Output the [X, Y] coordinate of the center of the cell containing the given text.  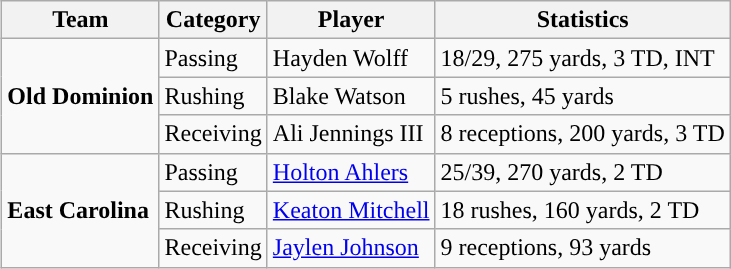
18 rushes, 160 yards, 2 TD [582, 210]
Old Dominion [80, 96]
Holton Ahlers [351, 172]
Category [213, 20]
Ali Jennings III [351, 134]
East Carolina [80, 210]
18/29, 275 yards, 3 TD, INT [582, 58]
Blake Watson [351, 96]
Keaton Mitchell [351, 210]
25/39, 270 yards, 2 TD [582, 172]
5 rushes, 45 yards [582, 96]
Statistics [582, 20]
Team [80, 20]
Jaylen Johnson [351, 248]
9 receptions, 93 yards [582, 248]
8 receptions, 200 yards, 3 TD [582, 134]
Hayden Wolff [351, 58]
Player [351, 20]
